Find where the given text appears and provide that cell's center as (X, Y) coordinate. 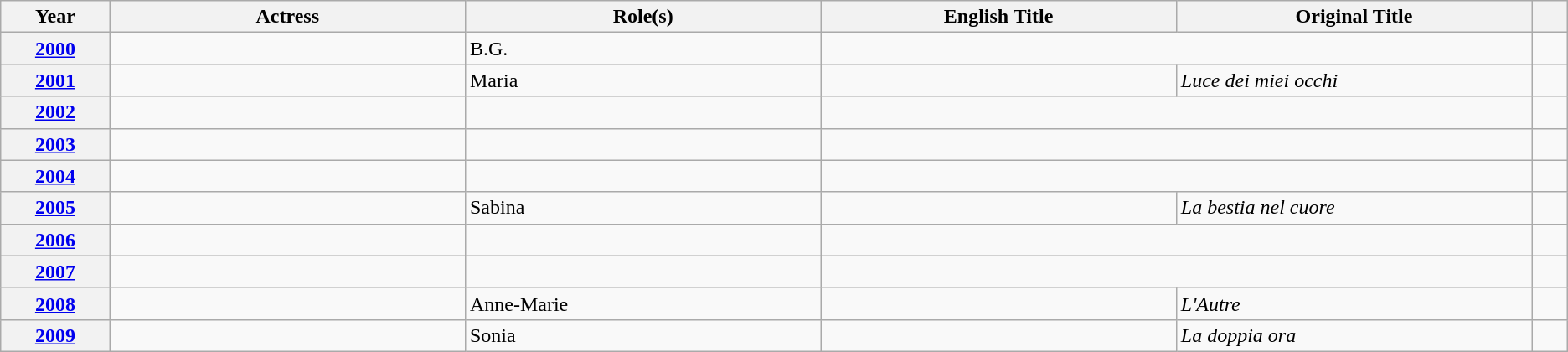
Actress (287, 17)
2007 (55, 272)
2004 (55, 176)
Luce dei miei occhi (1354, 80)
2005 (55, 208)
2009 (55, 335)
Maria (642, 80)
La bestia nel cuore (1354, 208)
English Title (998, 17)
Sonia (642, 335)
2003 (55, 144)
L'Autre (1354, 303)
Year (55, 17)
2002 (55, 112)
Anne-Marie (642, 303)
2006 (55, 240)
2001 (55, 80)
2008 (55, 303)
Role(s) (642, 17)
Sabina (642, 208)
2000 (55, 49)
B.G. (642, 49)
La doppia ora (1354, 335)
Original Title (1354, 17)
